Output the (x, y) coordinate of the center of the cell containing the given text.  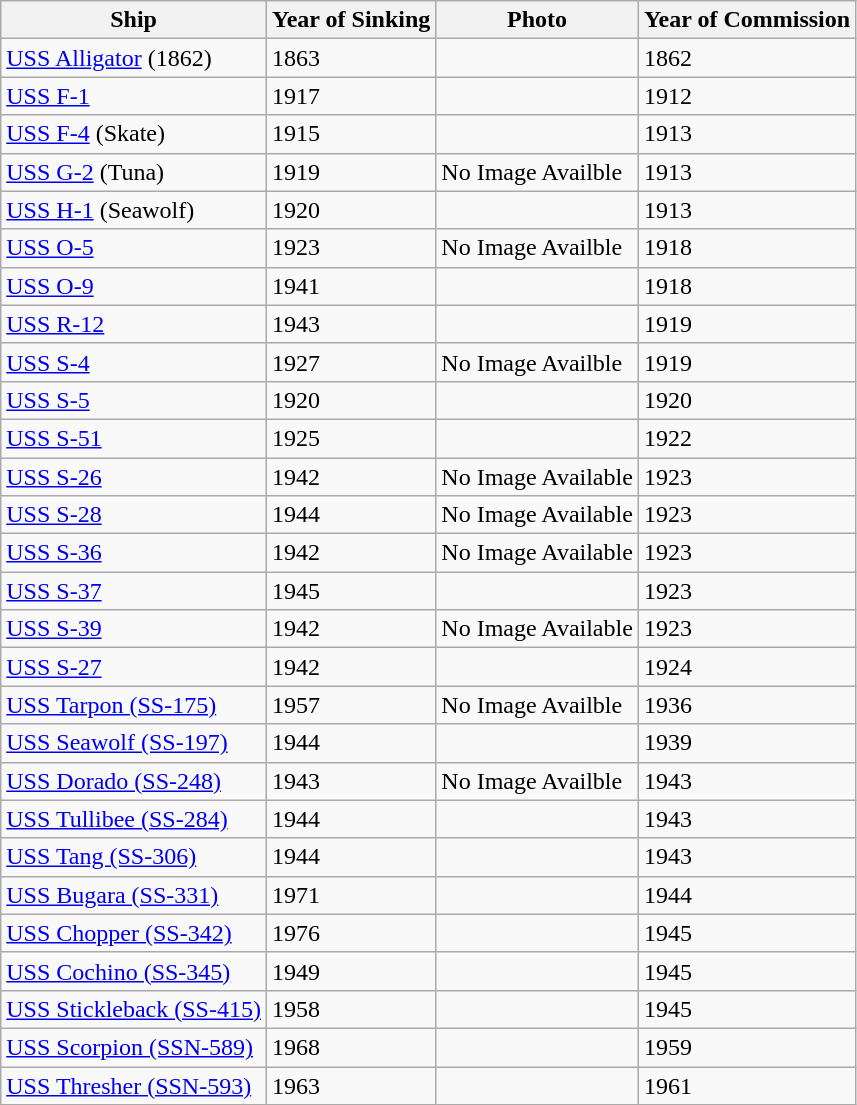
USS Alligator (1862) (134, 58)
USS Tarpon (SS-175) (134, 705)
1976 (350, 933)
1917 (350, 96)
1927 (350, 362)
USS Seawolf (SS-197) (134, 743)
1941 (350, 286)
Ship (134, 20)
USS S-37 (134, 591)
1958 (350, 1009)
1949 (350, 971)
USS Stickleback (SS-415) (134, 1009)
1957 (350, 705)
USS Tullibee (SS-284) (134, 819)
USS S-51 (134, 438)
USS Dorado (SS-248) (134, 781)
USS R-12 (134, 324)
1922 (746, 438)
1862 (746, 58)
USS H-1 (Seawolf) (134, 210)
1963 (350, 1085)
USS S-36 (134, 553)
USS G-2 (Tuna) (134, 172)
1924 (746, 667)
1961 (746, 1085)
USS S-5 (134, 400)
USS S-4 (134, 362)
USS Tang (SS-306) (134, 857)
USS S-27 (134, 667)
1863 (350, 58)
USS Scorpion (SSN-589) (134, 1047)
1968 (350, 1047)
USS Thresher (SSN-593) (134, 1085)
1936 (746, 705)
USS F-4 (Skate) (134, 134)
USS S-28 (134, 515)
Year of Commission (746, 20)
USS O-9 (134, 286)
USS S-39 (134, 629)
Year of Sinking (350, 20)
USS Cochino (SS-345) (134, 971)
1959 (746, 1047)
1939 (746, 743)
1925 (350, 438)
USS S-26 (134, 477)
Photo (538, 20)
USS O-5 (134, 248)
1915 (350, 134)
USS Bugara (SS-331) (134, 895)
USS Chopper (SS-342) (134, 933)
USS F-1 (134, 96)
1912 (746, 96)
1971 (350, 895)
